For the text-containing cell, return its midpoint in (x, y) coordinate format. 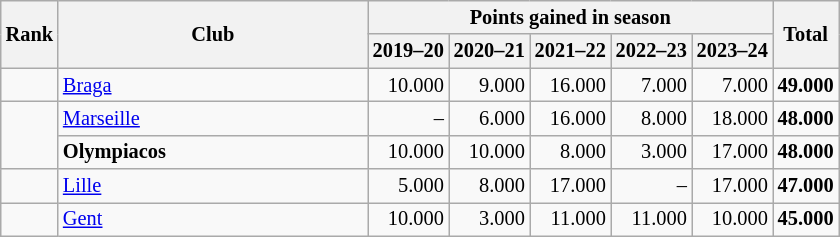
Club (213, 34)
Braga (213, 85)
2023–24 (732, 51)
2019–20 (408, 51)
18.000 (732, 118)
2021–22 (570, 51)
Marseille (213, 118)
Rank (30, 34)
45.000 (806, 219)
Lille (213, 186)
2020–21 (490, 51)
9.000 (490, 85)
Total (806, 34)
Olympiacos (213, 152)
49.000 (806, 85)
Gent (213, 219)
Points gained in season (570, 17)
47.000 (806, 186)
2022–23 (652, 51)
6.000 (490, 118)
5.000 (408, 186)
